Output the (X, Y) coordinate of the center of the cell containing the given text.  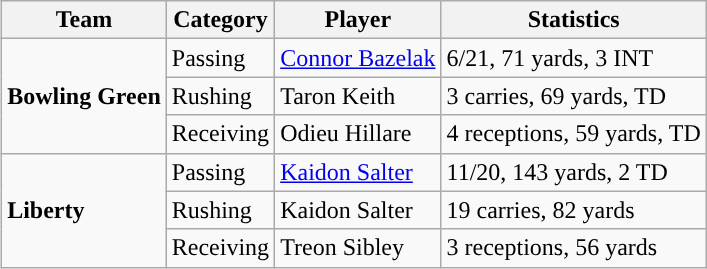
3 receptions, 56 yards (574, 248)
Odieu Hillare (358, 134)
3 carries, 69 yards, TD (574, 96)
Team (84, 20)
11/20, 143 yards, 2 TD (574, 172)
4 receptions, 59 yards, TD (574, 134)
6/21, 71 yards, 3 INT (574, 58)
19 carries, 82 yards (574, 210)
Treon Sibley (358, 248)
Connor Bazelak (358, 58)
Player (358, 20)
Statistics (574, 20)
Liberty (84, 210)
Category (220, 20)
Bowling Green (84, 96)
Taron Keith (358, 96)
